Detect which cell encompasses the target text, then output its (x, y) center coordinate. 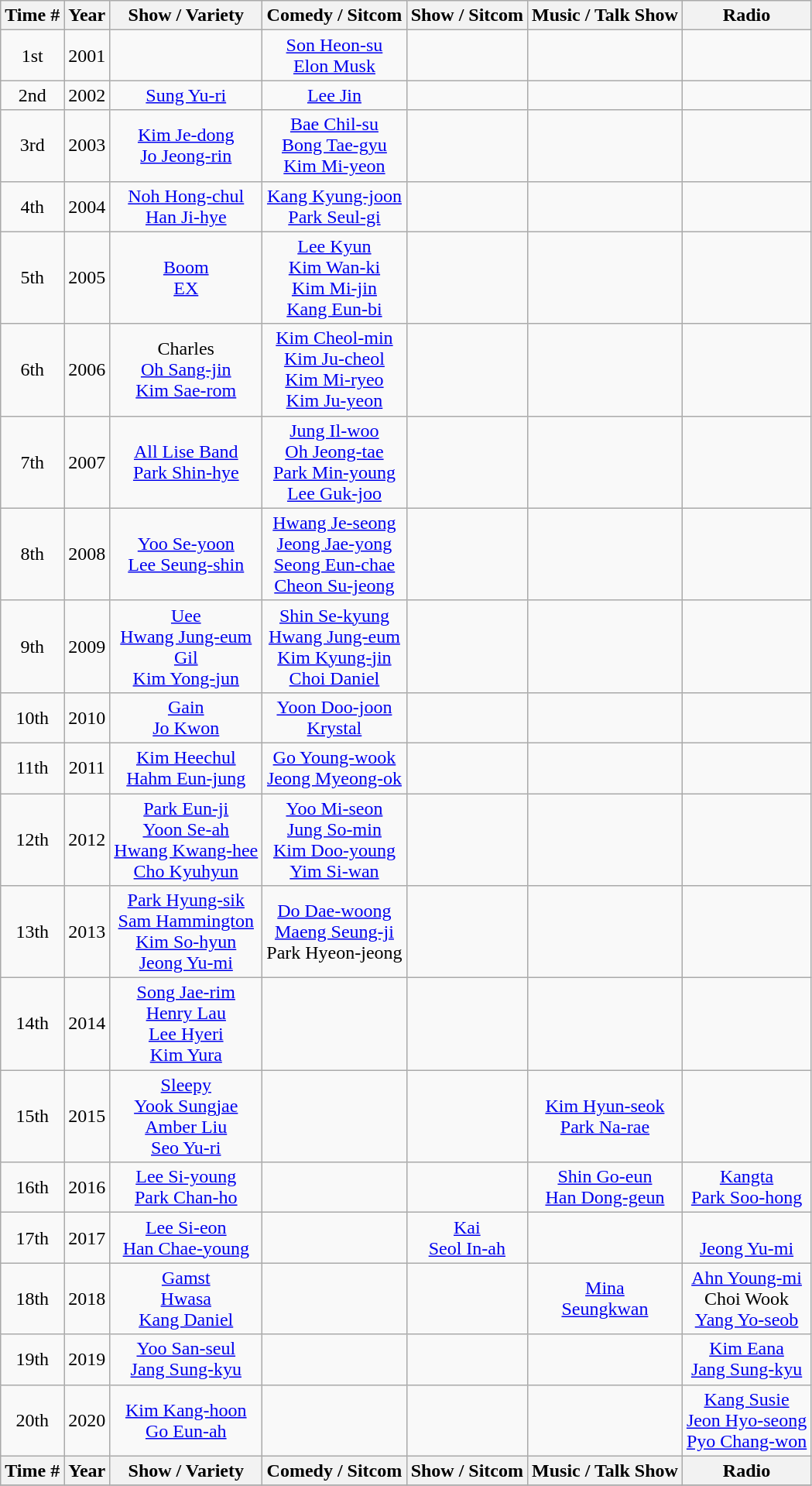
Lee Si-eonHan Chae-young (186, 1237)
Kim Cheol-minKim Ju-cheolKim Mi-ryeoKim Ju-yeon (334, 370)
6th (33, 370)
15th (33, 1117)
8th (33, 554)
GainJo Kwon (186, 717)
Yoon Doo-joonKrystal (334, 717)
Sung Yu-ri (186, 95)
Lee KyunKim Wan-kiKim Mi-jinKang Eun-bi (334, 277)
3rd (33, 146)
CharlesOh Sang-jinKim Sae-rom (186, 370)
UeeHwang Jung-eumGilKim Yong-jun (186, 646)
BoomEX (186, 277)
2019 (87, 1360)
Jung Il-wooOh Jeong-taePark Min-youngLee Guk-joo (334, 462)
Son Heon-suElon Musk (334, 56)
1st (33, 56)
2002 (87, 95)
Lee Jin (334, 95)
2004 (87, 206)
Bae Chil-suBong Tae-gyuKim Mi-yeon (334, 146)
Hwang Je-seongJeong Jae-yongSeong Eun-chaeCheon Su-jeong (334, 554)
2018 (87, 1299)
2012 (87, 839)
Park Hyung-sikSam HammingtonKim So-hyunJeong Yu-mi (186, 932)
Go Young-wookJeong Myeong-ok (334, 768)
Kim Je-dongJo Jeong-rin (186, 146)
Kang Kyung-joonPark Seul-gi (334, 206)
10th (33, 717)
2009 (87, 646)
2001 (87, 56)
20th (33, 1420)
Lee Si-youngPark Chan-ho (186, 1188)
19th (33, 1360)
Kang SusieJeon Hyo-seongPyo Chang-won (746, 1420)
MinaSeungkwan (605, 1299)
2015 (87, 1117)
Ahn Young-miChoi WookYang Yo-seob (746, 1299)
2016 (87, 1188)
2007 (87, 462)
Kim EanaJang Sung-kyu (746, 1360)
Do Dae-woongMaeng Seung-jiPark Hyeon-jeong (334, 932)
11th (33, 768)
17th (33, 1237)
2013 (87, 932)
Song Jae-rimHenry LauLee HyeriKim Yura (186, 1024)
12th (33, 839)
Kim Hyun-seokPark Na-rae (605, 1117)
7th (33, 462)
GamstHwasaKang Daniel (186, 1299)
5th (33, 277)
2003 (87, 146)
2017 (87, 1237)
2nd (33, 95)
16th (33, 1188)
2005 (87, 277)
2006 (87, 370)
Yoo Se-yoonLee Seung-shin (186, 554)
13th (33, 932)
9th (33, 646)
KangtaPark Soo-hong (746, 1188)
2014 (87, 1024)
2008 (87, 554)
2020 (87, 1420)
Kim Kang-hoonGo Eun-ah (186, 1420)
2010 (87, 717)
Shin Go-eunHan Dong-geun (605, 1188)
Kim HeechulHahm Eun-jung (186, 768)
SleepyYook SungjaeAmber LiuSeo Yu-ri (186, 1117)
2011 (87, 768)
18th (33, 1299)
14th (33, 1024)
4th (33, 206)
Yoo San-seulJang Sung-kyu (186, 1360)
Shin Se-kyungHwang Jung-eumKim Kyung-jinChoi Daniel (334, 646)
Yoo Mi-seonJung So-minKim Doo-youngYim Si-wan (334, 839)
Jeong Yu-mi (746, 1237)
KaiSeol In-ah (467, 1237)
Noh Hong-chulHan Ji-hye (186, 206)
Park Eun-jiYoon Se-ahHwang Kwang-heeCho Kyuhyun (186, 839)
All Lise BandPark Shin-hye (186, 462)
